Pinpoint the cell where the given text exists, returning its (X, Y) midpoint coordinate. 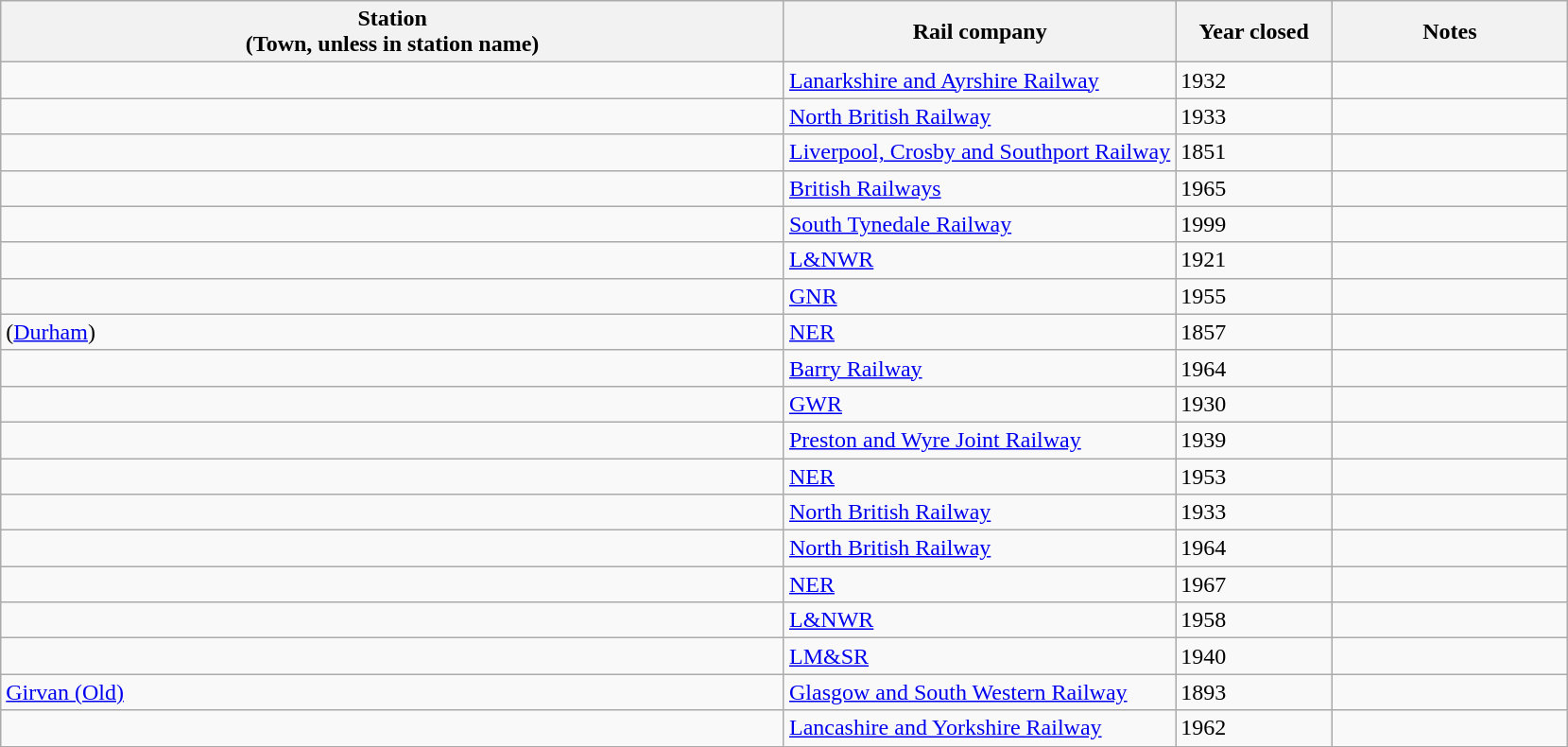
1851 (1254, 152)
Lanarkshire and Ayrshire Railway (979, 80)
1962 (1254, 728)
1953 (1254, 476)
1940 (1254, 656)
Preston and Wyre Joint Railway (979, 440)
Girvan (Old) (393, 692)
(Durham) (393, 332)
1921 (1254, 260)
Liverpool, Crosby and Southport Railway (979, 152)
Rail company (979, 32)
1967 (1254, 584)
1893 (1254, 692)
British Railways (979, 188)
GNR (979, 296)
Glasgow and South Western Railway (979, 692)
1965 (1254, 188)
Notes (1450, 32)
Station(Town, unless in station name) (393, 32)
1939 (1254, 440)
1932 (1254, 80)
LM&SR (979, 656)
South Tynedale Railway (979, 224)
Year closed (1254, 32)
1857 (1254, 332)
1958 (1254, 620)
1930 (1254, 404)
Barry Railway (979, 368)
GWR (979, 404)
1999 (1254, 224)
1955 (1254, 296)
Lancashire and Yorkshire Railway (979, 728)
